Capture the cell that displays the provided text and extract its (X, Y) central coordinate. 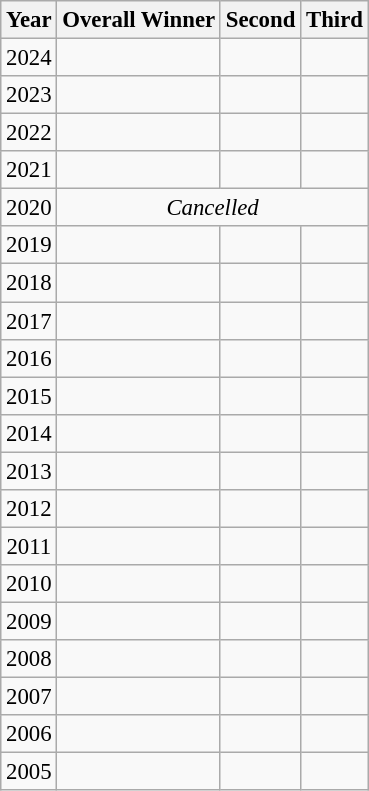
2019 (29, 245)
2022 (29, 133)
2011 (29, 546)
2006 (29, 734)
2009 (29, 621)
2013 (29, 471)
2005 (29, 772)
2016 (29, 358)
2008 (29, 659)
2021 (29, 170)
Third (335, 20)
Second (260, 20)
2010 (29, 584)
2014 (29, 433)
2023 (29, 95)
2015 (29, 396)
Overall Winner (139, 20)
2017 (29, 321)
2020 (29, 208)
Year (29, 20)
Cancelled (212, 208)
2018 (29, 283)
2007 (29, 697)
2024 (29, 58)
2012 (29, 509)
